Identify which cell holds the provided text, then report its (x, y) central coordinate. 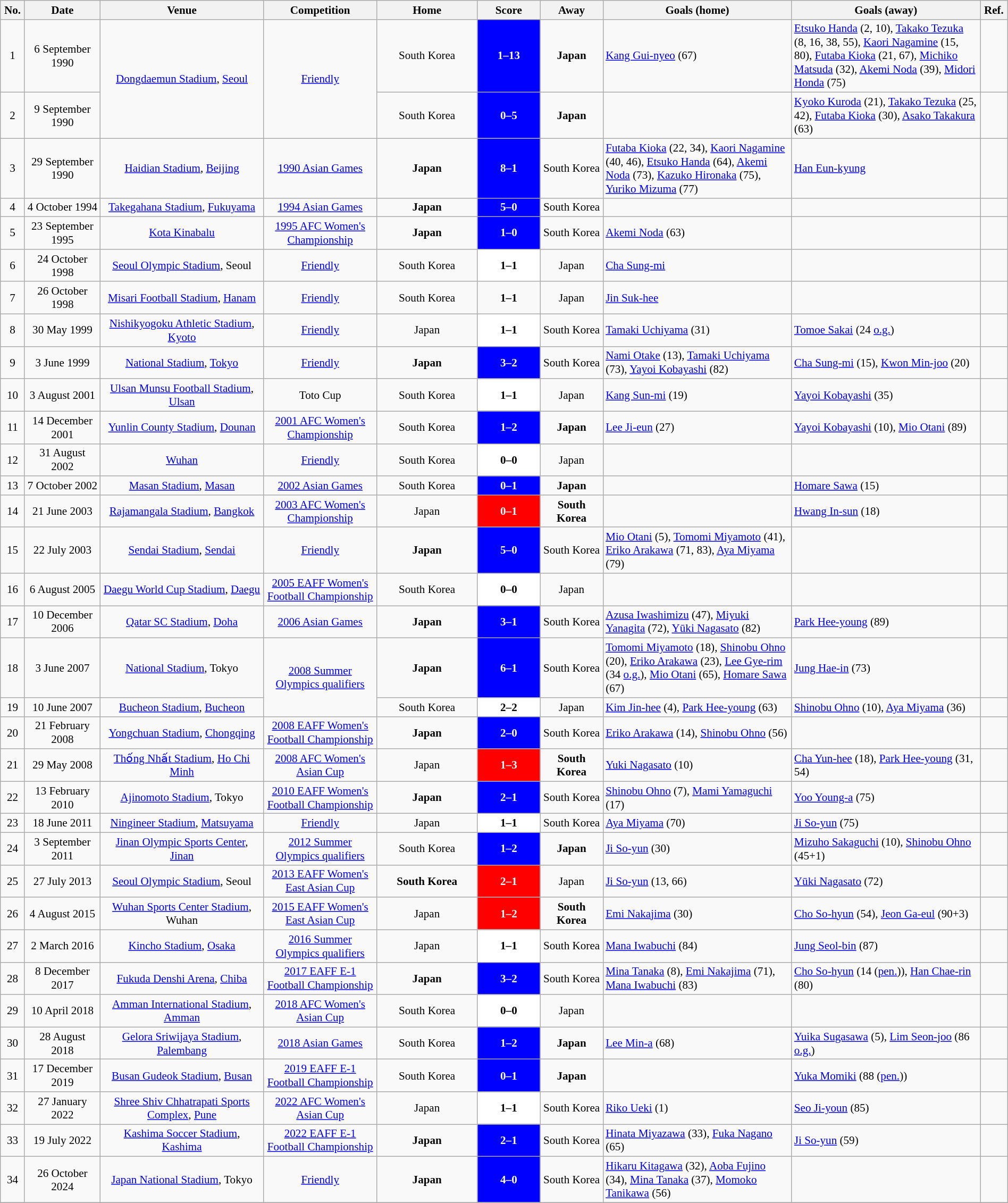
Lee Ji-eun (27) (698, 428)
13 (13, 485)
31 (13, 1075)
32 (13, 1108)
Jinan Olympic Sports Center, Jinan (182, 849)
4–0 (509, 1180)
Hwang In-sun (18) (886, 511)
Haidian Stadium, Beijing (182, 168)
Ji So-yun (30) (698, 849)
Aya Miyama (70) (698, 823)
Lee Min-a (68) (698, 1043)
Jin Suk-hee (698, 298)
2008 Summer Olympics qualifiers (320, 678)
26 October 2024 (62, 1180)
11 (13, 428)
Cha Yun-hee (18), Park Hee-young (31, 54) (886, 765)
2013 EAFF Women's East Asian Cup (320, 881)
2022 EAFF E-1 Football Championship (320, 1140)
Jung Hae-in (73) (886, 668)
Mana Iwabuchi (84) (698, 946)
Azusa Iwashimizu (47), Miyuki Yanagita (72), Yūki Nagasato (82) (698, 622)
Goals (home) (698, 10)
Kang Gui-nyeo (67) (698, 55)
Fukuda Denshi Arena, Chiba (182, 979)
Park Hee-young (89) (886, 622)
Riko Ueki (1) (698, 1108)
Ji So-yun (75) (886, 823)
Date (62, 10)
6 August 2005 (62, 589)
2001 AFC Women's Championship (320, 428)
3–1 (509, 622)
15 (13, 550)
3 June 1999 (62, 363)
19 (13, 707)
Yūki Nagasato (72) (886, 881)
Bucheon Stadium, Bucheon (182, 707)
Yongchuan Stadium, Chongqing (182, 733)
1–13 (509, 55)
Takegahana Stadium, Fukuyama (182, 207)
25 (13, 881)
2022 AFC Women's Asian Cup (320, 1108)
2–0 (509, 733)
3 August 2001 (62, 395)
Qatar SC Stadium, Doha (182, 622)
17 (13, 622)
Mina Tanaka (8), Emi Nakajima (71), Mana Iwabuchi (83) (698, 979)
2016 Summer Olympics qualifiers (320, 946)
31 August 2002 (62, 460)
3 (13, 168)
20 (13, 733)
Ulsan Munsu Football Stadium, Ulsan (182, 395)
Ajinomoto Stadium, Tokyo (182, 798)
8 (13, 330)
22 July 2003 (62, 550)
2018 AFC Women's Asian Cup (320, 1010)
Cho So-hyun (14 (pen.)), Han Chae-rin (80) (886, 979)
34 (13, 1180)
Dongdaemun Stadium, Seoul (182, 79)
Kashima Soccer Stadium, Kashima (182, 1140)
Amman International Stadium, Amman (182, 1010)
8–1 (509, 168)
9 September 1990 (62, 115)
29 May 2008 (62, 765)
Kyoko Kuroda (21), Takako Tezuka (25, 42), Futaba Kioka (30), Asako Takakura (63) (886, 115)
Nami Otake (13), Tamaki Uchiyama (73), Yayoi Kobayashi (82) (698, 363)
Hikaru Kitagawa (32), Aoba Fujino (34), Mina Tanaka (37), Momoko Tanikawa (56) (698, 1180)
6–1 (509, 668)
1994 Asian Games (320, 207)
23 (13, 823)
Yayoi Kobayashi (10), Mio Otani (89) (886, 428)
Akemi Noda (63) (698, 233)
Yunlin County Stadium, Dounan (182, 428)
Homare Sawa (15) (886, 485)
2018 Asian Games (320, 1043)
Wuhan Sports Center Stadium, Wuhan (182, 914)
2003 AFC Women's Championship (320, 511)
26 (13, 914)
3 September 2011 (62, 849)
18 (13, 668)
12 (13, 460)
1 (13, 55)
Thống Nhất Stadium, Ho Chi Minh (182, 765)
18 June 2011 (62, 823)
24 October 1998 (62, 265)
Kota Kinabalu (182, 233)
24 (13, 849)
1995 AFC Women's Championship (320, 233)
Tomomi Miyamoto (18), Shinobu Ohno (20), Eriko Arakawa (23), Lee Gye-rim (34 o.g.), Mio Otani (65), Homare Sawa (67) (698, 668)
Rajamangala Stadium, Bangkok (182, 511)
No. (13, 10)
2008 EAFF Women's Football Championship (320, 733)
21 June 2003 (62, 511)
3 June 2007 (62, 668)
Eriko Arakawa (14), Shinobu Ohno (56) (698, 733)
Hinata Miyazawa (33), Fuka Nagano (65) (698, 1140)
Cha Sung-mi (698, 265)
Yuka Momiki (88 (pen.)) (886, 1075)
Ningineer Stadium, Matsuyama (182, 823)
2015 EAFF Women's East Asian Cup (320, 914)
7 October 2002 (62, 485)
21 February 2008 (62, 733)
Mizuho Sakaguchi (10), Shinobu Ohno (45+1) (886, 849)
Cha Sung-mi (15), Kwon Min-joo (20) (886, 363)
27 January 2022 (62, 1108)
23 September 1995 (62, 233)
4 October 1994 (62, 207)
Yayoi Kobayashi (35) (886, 395)
2–2 (509, 707)
7 (13, 298)
10 June 2007 (62, 707)
30 (13, 1043)
Shinobu Ohno (10), Aya Miyama (36) (886, 707)
Yuki Nagasato (10) (698, 765)
Score (509, 10)
Venue (182, 10)
26 October 1998 (62, 298)
29 (13, 1010)
10 (13, 395)
6 September 1990 (62, 55)
28 August 2018 (62, 1043)
Misari Football Stadium, Hanam (182, 298)
8 December 2017 (62, 979)
Goals (away) (886, 10)
Home (427, 10)
10 April 2018 (62, 1010)
28 (13, 979)
Shree Shiv Chhatrapati Sports Complex, Pune (182, 1108)
16 (13, 589)
Yoo Young-a (75) (886, 798)
30 May 1999 (62, 330)
22 (13, 798)
14 (13, 511)
Seo Ji-youn (85) (886, 1108)
Wuhan (182, 460)
2 March 2016 (62, 946)
Ref. (994, 10)
4 (13, 207)
6 (13, 265)
Mio Otani (5), Tomomi Miyamoto (41), Eriko Arakawa (71, 83), Aya Miyama (79) (698, 550)
13 February 2010 (62, 798)
Toto Cup (320, 395)
10 December 2006 (62, 622)
Futaba Kioka (22, 34), Kaori Nagamine (40, 46), Etsuko Handa (64), Akemi Noda (73), Kazuko Hironaka (75), Yuriko Mizuma (77) (698, 168)
19 July 2022 (62, 1140)
Ji So-yun (13, 66) (698, 881)
Busan Gudeok Stadium, Busan (182, 1075)
Kang Sun-mi (19) (698, 395)
Sendai Stadium, Sendai (182, 550)
27 July 2013 (62, 881)
1990 Asian Games (320, 168)
Japan National Stadium, Tokyo (182, 1180)
2017 EAFF E-1 Football Championship (320, 979)
Daegu World Cup Stadium, Daegu (182, 589)
1–0 (509, 233)
14 December 2001 (62, 428)
Emi Nakajima (30) (698, 914)
2012 Summer Olympics qualifiers (320, 849)
Nishikyogoku Athletic Stadium, Kyoto (182, 330)
Jung Seol-bin (87) (886, 946)
Tamaki Uchiyama (31) (698, 330)
2008 AFC Women's Asian Cup (320, 765)
33 (13, 1140)
0–5 (509, 115)
2005 EAFF Women's Football Championship (320, 589)
Kim Jin-hee (4), Park Hee-young (63) (698, 707)
27 (13, 946)
29 September 1990 (62, 168)
2019 EAFF E-1 Football Championship (320, 1075)
21 (13, 765)
Cho So-hyun (54), Jeon Ga-eul (90+3) (886, 914)
4 August 2015 (62, 914)
Shinobu Ohno (7), Mami Yamaguchi (17) (698, 798)
2002 Asian Games (320, 485)
Masan Stadium, Masan (182, 485)
9 (13, 363)
2006 Asian Games (320, 622)
Away (572, 10)
Han Eun-kyung (886, 168)
Tomoe Sakai (24 o.g.) (886, 330)
Ji So-yun (59) (886, 1140)
17 December 2019 (62, 1075)
2010 EAFF Women's Football Championship (320, 798)
Kincho Stadium, Osaka (182, 946)
Gelora Sriwijaya Stadium, Palembang (182, 1043)
2 (13, 115)
Yuika Sugasawa (5), Lim Seon-joo (86 o.g.) (886, 1043)
Competition (320, 10)
5 (13, 233)
1–3 (509, 765)
